Return [X, Y] of the center of cell containing provided text 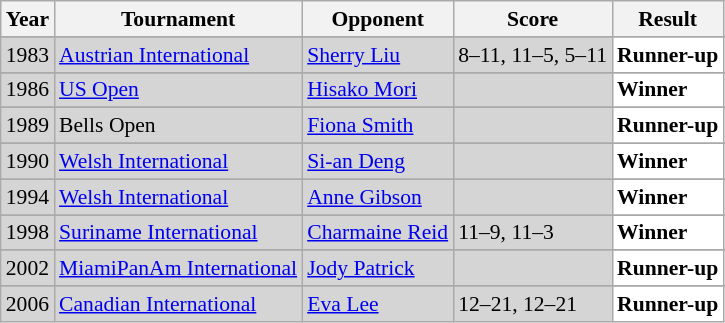
1994 [28, 197]
1983 [28, 55]
Score [532, 19]
11–9, 11–3 [532, 233]
Charmaine Reid [378, 233]
1998 [28, 233]
Austrian International [178, 55]
Canadian International [178, 304]
Eva Lee [378, 304]
Anne Gibson [378, 197]
1990 [28, 162]
Tournament [178, 19]
1989 [28, 126]
1986 [28, 90]
Hisako Mori [378, 90]
Si-an Deng [378, 162]
2002 [28, 269]
8–11, 11–5, 5–11 [532, 55]
12–21, 12–21 [532, 304]
Sherry Liu [378, 55]
Bells Open [178, 126]
US Open [178, 90]
MiamiPanAm International [178, 269]
Fiona Smith [378, 126]
Year [28, 19]
2006 [28, 304]
Suriname International [178, 233]
Result [668, 19]
Jody Patrick [378, 269]
Opponent [378, 19]
